Return the [x, y] coordinate for the center point of the cell that contains the specified text.  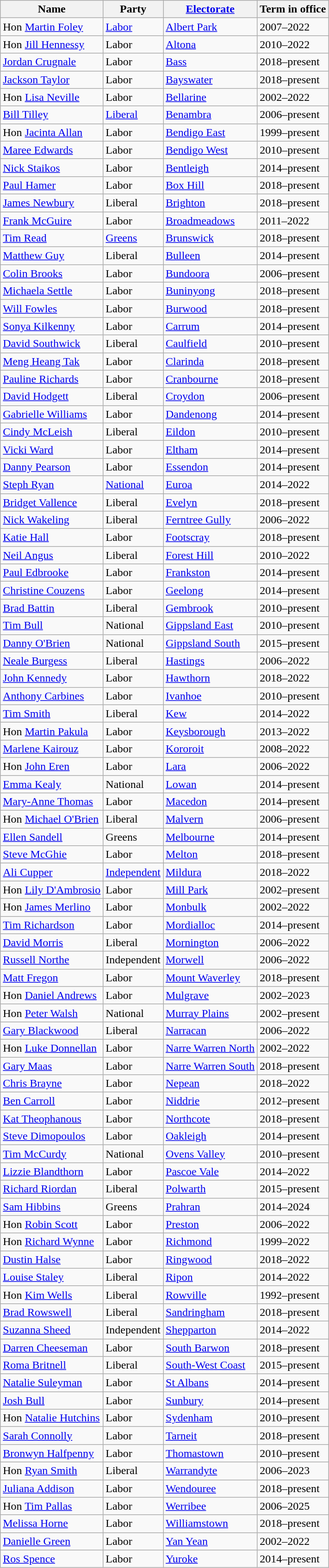
Steve Dimopoulos [52, 1136]
Gary Maas [52, 1066]
Bundoora [210, 273]
Brighton [210, 203]
Gabrielle Williams [52, 414]
David Southwick [52, 344]
1999–present [293, 132]
Danielle Green [52, 1541]
Ivanhoe [210, 696]
Monbulk [210, 907]
Party [133, 9]
Ripon [210, 1277]
Tim Bull [52, 626]
Williamstown [210, 1524]
Niddrie [210, 1101]
Steve McGhie [52, 855]
Dustin Halse [52, 1259]
Broadmeadows [210, 221]
Sarah Connolly [52, 1436]
Rowville [210, 1295]
Buninyong [210, 291]
Bellarine [210, 97]
Tim McCurdy [52, 1154]
Lizzie Blandthorn [52, 1171]
Polwarth [210, 1189]
Benambra [210, 115]
1999–2022 [293, 1242]
1992–present [293, 1295]
Hon Jacinta Allan [52, 132]
Narracan [210, 1030]
Evelyn [210, 502]
Ellen Sandell [52, 837]
Tim Richardson [52, 925]
Bendigo East [210, 132]
Box Hill [210, 185]
Hon Martin Foley [52, 27]
Kat Theophanous [52, 1119]
Electorate [210, 9]
David Morris [52, 942]
Melissa Horne [52, 1524]
Brad Battin [52, 608]
James Newbury [52, 203]
Narre Warren North [210, 1048]
Nick Wakeling [52, 520]
Dandenong [210, 414]
Bentleigh [210, 167]
Thomastown [210, 1453]
Gippsland East [210, 626]
Essendon [210, 467]
Mildura [210, 872]
Steph Ryan [52, 484]
Matthew Guy [52, 256]
Hon Richard Wynne [52, 1242]
2002–2023 [293, 995]
Hon Jill Hennessy [52, 44]
Frankston [210, 573]
Michaela Settle [52, 291]
Pascoe Vale [210, 1171]
Brad Rowswell [52, 1312]
Chris Brayne [52, 1084]
Preston [210, 1224]
Hon Natalie Hutchins [52, 1418]
Clarinda [210, 361]
2012–present [293, 1101]
Ali Cupper [52, 872]
Jackson Taylor [52, 80]
Pauline Richards [52, 379]
Bronwyn Halfpenny [52, 1453]
Russell Northe [52, 960]
Bayswater [210, 80]
South Barwon [210, 1348]
Term in office [293, 9]
Katie Hall [52, 538]
Brunswick [210, 238]
Christine Couzens [52, 590]
Wendouree [210, 1488]
Melton [210, 855]
Neale Burgess [52, 661]
Ringwood [210, 1259]
Euroa [210, 484]
Hon Peter Walsh [52, 1013]
Mulgrave [210, 995]
Werribee [210, 1506]
Darren Cheeseman [52, 1348]
Hon Martin Pakula [52, 731]
Melbourne [210, 837]
Neil Angus [52, 555]
Jordan Crugnale [52, 62]
Colin Brooks [52, 273]
John Kennedy [52, 678]
Footscray [210, 538]
St Albans [210, 1383]
Bass [210, 62]
Hastings [210, 661]
Hon Lily D'Ambrosio [52, 890]
Ben Carroll [52, 1101]
Meng Heang Tak [52, 361]
Tim Read [52, 238]
Northcote [210, 1119]
Marlene Kairouz [52, 749]
Geelong [210, 590]
Lowan [210, 784]
Sunbury [210, 1401]
Name [52, 9]
Morwell [210, 960]
Oakleigh [210, 1136]
Bill Tilley [52, 115]
Hon Michael O'Brien [52, 819]
Forest Hill [210, 555]
Shepparton [210, 1330]
Bridget Vallence [52, 502]
Nepean [210, 1084]
Sonya Kilkenny [52, 326]
Croydon [210, 397]
Richard Riordan [52, 1189]
Ferntree Gully [210, 520]
Danny Pearson [52, 467]
Will Fowles [52, 309]
Natalie Suleyman [52, 1383]
Mordialloc [210, 925]
Bendigo West [210, 150]
Murray Plains [210, 1013]
Juliana Addison [52, 1488]
Frank McGuire [52, 221]
Lara [210, 766]
2013–2022 [293, 731]
Hawthorn [210, 678]
Gippsland South [210, 643]
Narre Warren South [210, 1066]
Keysborough [210, 731]
Malvern [210, 819]
Carrum [210, 326]
Hon Lisa Neville [52, 97]
Hon James Merlino [52, 907]
Macedon [210, 802]
Roma Britnell [52, 1365]
Hon Tim Pallas [52, 1506]
2008–2022 [293, 749]
Matt Fregon [52, 978]
Paul Hamer [52, 185]
Prahran [210, 1207]
Eildon [210, 432]
Paul Edbrooke [52, 573]
Anthony Carbines [52, 696]
Josh Bull [52, 1401]
Tarneit [210, 1436]
Mary-Anne Thomas [52, 802]
Kew [210, 713]
Gembrook [210, 608]
Sam Hibbins [52, 1207]
Eltham [210, 449]
Sydenham [210, 1418]
Vicki Ward [52, 449]
2006–2025 [293, 1506]
Emma Kealy [52, 784]
Sandringham [210, 1312]
Maree Edwards [52, 150]
Richmond [210, 1242]
2011–2022 [293, 221]
Kororoit [210, 749]
Cindy McLeish [52, 432]
Hon Robin Scott [52, 1224]
Cranbourne [210, 379]
2007–2022 [293, 27]
Burwood [210, 309]
Louise Staley [52, 1277]
Suzanna Sheed [52, 1330]
Bulleen [210, 256]
Yuroke [210, 1559]
David Hodgett [52, 397]
Ros Spence [52, 1559]
Hon Luke Donnellan [52, 1048]
Altona [210, 44]
Yan Yean [210, 1541]
Albert Park [210, 27]
Hon Ryan Smith [52, 1471]
South-West Coast [210, 1365]
Ovens Valley [210, 1154]
Mill Park [210, 890]
Tim Smith [52, 713]
Hon Daniel Andrews [52, 995]
Warrandyte [210, 1471]
Mount Waverley [210, 978]
Mornington [210, 942]
2014–2024 [293, 1207]
Danny O'Brien [52, 643]
Hon Kim Wells [52, 1295]
Nick Staikos [52, 167]
Gary Blackwood [52, 1030]
Hon John Eren [52, 766]
Caulfield [210, 344]
2006–2023 [293, 1471]
